Provide the (X, Y) coordinate of the cell's center where the given text is located.  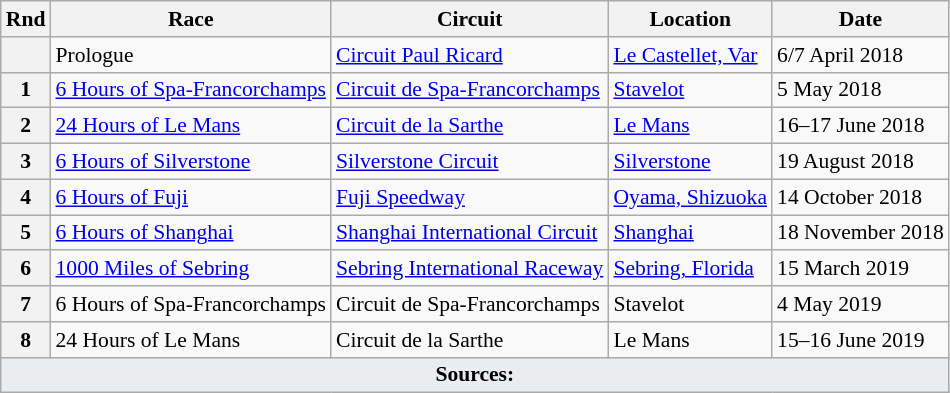
2 (26, 126)
6 (26, 269)
4 (26, 197)
14 October 2018 (860, 197)
1 (26, 90)
19 August 2018 (860, 162)
Fuji Speedway (470, 197)
Oyama, Shizuoka (690, 197)
16–17 June 2018 (860, 126)
5 (26, 233)
Le Castellet, Var (690, 55)
3 (26, 162)
4 May 2019 (860, 304)
7 (26, 304)
15–16 June 2019 (860, 340)
Shanghai International Circuit (470, 233)
Circuit Paul Ricard (470, 55)
Sebring, Florida (690, 269)
6/7 April 2018 (860, 55)
15 March 2019 (860, 269)
6 Hours of Silverstone (190, 162)
Race (190, 19)
Date (860, 19)
Circuit (470, 19)
Location (690, 19)
1000 Miles of Sebring (190, 269)
Prologue (190, 55)
Rnd (26, 19)
Sebring International Raceway (470, 269)
18 November 2018 (860, 233)
5 May 2018 (860, 90)
Shanghai (690, 233)
Silverstone Circuit (470, 162)
8 (26, 340)
6 Hours of Fuji (190, 197)
6 Hours of Shanghai (190, 233)
Sources: (475, 375)
Silverstone (690, 162)
